Scan for the cell matching the given text and deliver its (X, Y) coordinate at center. 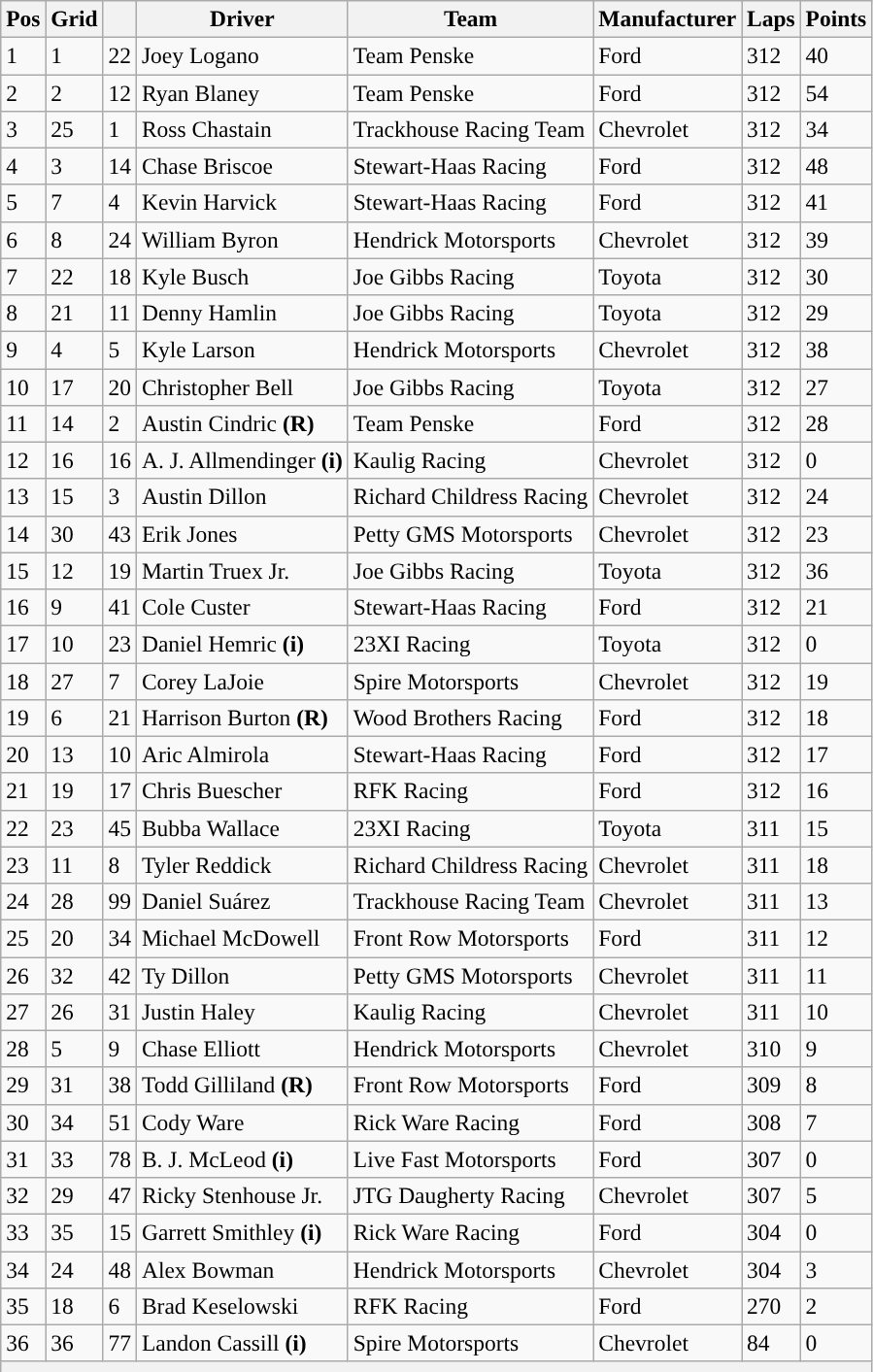
Chase Briscoe (242, 166)
47 (119, 1195)
Grid (74, 18)
Austin Dillon (242, 497)
B. J. McLeod (i) (242, 1159)
45 (119, 828)
54 (836, 92)
Chase Elliott (242, 1049)
Ty Dillon (242, 975)
Team (470, 18)
40 (836, 55)
Daniel Hemric (i) (242, 644)
51 (119, 1122)
43 (119, 534)
Austin Cindric (R) (242, 423)
Kyle Busch (242, 277)
William Byron (242, 240)
Chris Buescher (242, 791)
Garrett Smithley (i) (242, 1232)
A. J. Allmendinger (i) (242, 460)
Ryan Blaney (242, 92)
Pos (23, 18)
Corey LaJoie (242, 681)
42 (119, 975)
JTG Daugherty Racing (470, 1195)
309 (771, 1086)
Justin Haley (242, 1012)
Tyler Reddick (242, 865)
Christopher Bell (242, 386)
Manufacturer (668, 18)
Live Fast Motorsports (470, 1159)
Joey Logano (242, 55)
Laps (771, 18)
Ross Chastain (242, 129)
Driver (242, 18)
Alex Bowman (242, 1269)
Ricky Stenhouse Jr. (242, 1195)
270 (771, 1306)
Wood Brothers Racing (470, 718)
310 (771, 1049)
Michael McDowell (242, 938)
99 (119, 901)
77 (119, 1343)
Daniel Suárez (242, 901)
308 (771, 1122)
Brad Keselowski (242, 1306)
Points (836, 18)
Landon Cassill (i) (242, 1343)
39 (836, 240)
Todd Gilliland (R) (242, 1086)
Denny Hamlin (242, 313)
Martin Truex Jr. (242, 571)
Aric Almirola (242, 754)
Harrison Burton (R) (242, 718)
Kevin Harvick (242, 203)
Erik Jones (242, 534)
78 (119, 1159)
84 (771, 1343)
Cole Custer (242, 607)
Bubba Wallace (242, 828)
Cody Ware (242, 1122)
Kyle Larson (242, 350)
